Locate the cell with the specified text and output its [X, Y] center coordinate. 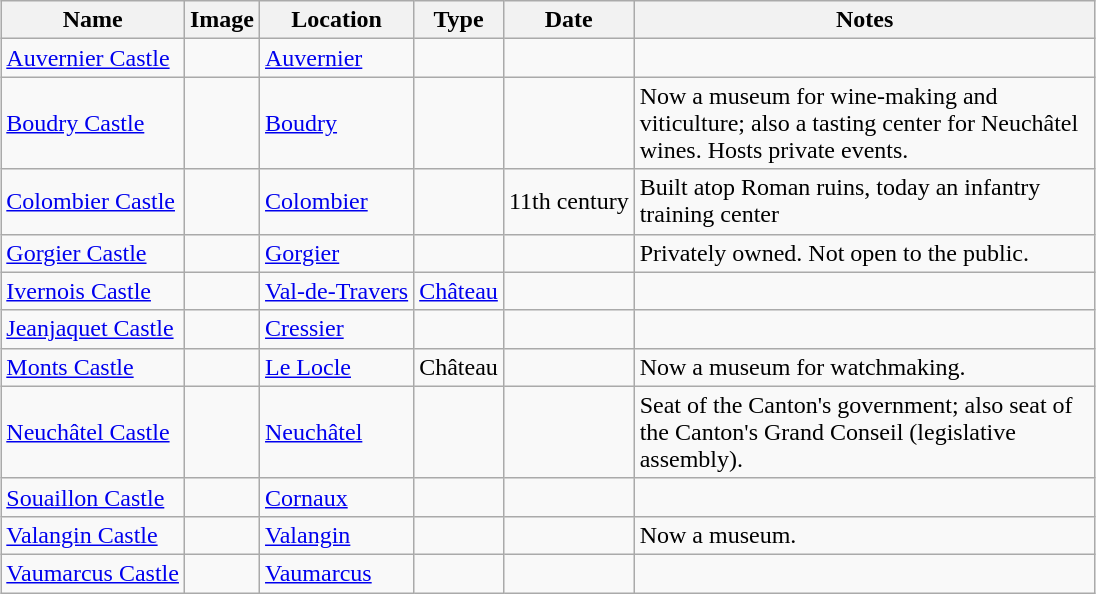
11th century [568, 202]
Auvernier [337, 58]
Souaillon Castle [93, 497]
Colombier Castle [93, 202]
Privately owned. Not open to the public. [864, 253]
Boudry Castle [93, 123]
Now a museum for wine-making and viticulture; also a tasting center for Neuchâtel wines. Hosts private events. [864, 123]
Boudry [337, 123]
Vaumarcus [337, 573]
Auvernier Castle [93, 58]
Val-de-Travers [337, 291]
Date [568, 20]
Built atop Roman ruins, today an infantry training center [864, 202]
Location [337, 20]
Le Locle [337, 367]
Monts Castle [93, 367]
Valangin [337, 535]
Now a museum. [864, 535]
Now a museum for watchmaking. [864, 367]
Gorgier Castle [93, 253]
Jeanjaquet Castle [93, 329]
Valangin Castle [93, 535]
Seat of the Canton's government; also seat of the Canton's Grand Conseil (legislative assembly). [864, 432]
Colombier [337, 202]
Cornaux [337, 497]
Ivernois Castle [93, 291]
Notes [864, 20]
Neuchâtel Castle [93, 432]
Gorgier [337, 253]
Cressier [337, 329]
Vaumarcus Castle [93, 573]
Image [222, 20]
Type [459, 20]
Name [93, 20]
Neuchâtel [337, 432]
